For the text-containing cell, return its midpoint in [X, Y] coordinate format. 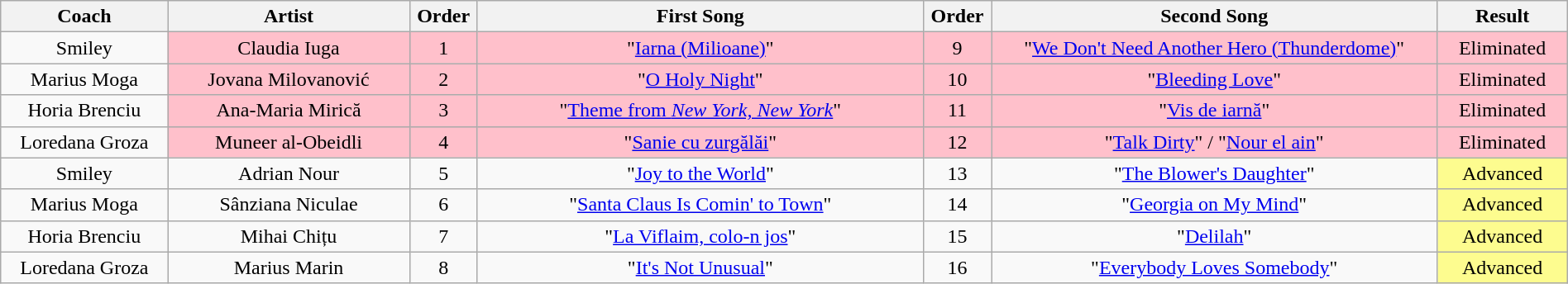
Result [1502, 17]
6 [443, 205]
13 [957, 173]
"Iarna (Milioane)" [700, 48]
"Talk Dirty" / "Nour el ain" [1214, 142]
"Joy to the World" [700, 173]
2 [443, 79]
14 [957, 205]
Jovana Milovanović [289, 79]
Claudia Iuga [289, 48]
1 [443, 48]
11 [957, 111]
"The Blower's Daughter" [1214, 173]
7 [443, 236]
"Theme from New York, New York" [700, 111]
Muneer al-Obeidli [289, 142]
"Vis de iarnă" [1214, 111]
9 [957, 48]
15 [957, 236]
Ana-Maria Mirică [289, 111]
Second Song [1214, 17]
"La Viflaim, colo-n jos" [700, 236]
8 [443, 267]
10 [957, 79]
12 [957, 142]
4 [443, 142]
Marius Marin [289, 267]
"Santa Claus Is Comin' to Town" [700, 205]
16 [957, 267]
"Delilah" [1214, 236]
"Everybody Loves Somebody" [1214, 267]
5 [443, 173]
"Sanie cu zurgălăi" [700, 142]
Coach [84, 17]
Sânziana Niculae [289, 205]
"O Holy Night" [700, 79]
Adrian Nour [289, 173]
"Georgia on My Mind" [1214, 205]
Mihai Chițu [289, 236]
First Song [700, 17]
Artist [289, 17]
"We Don't Need Another Hero (Thunderdome)" [1214, 48]
"Bleeding Love" [1214, 79]
3 [443, 111]
"It's Not Unusual" [700, 267]
